Detect which cell encompasses the target text, then output its (x, y) center coordinate. 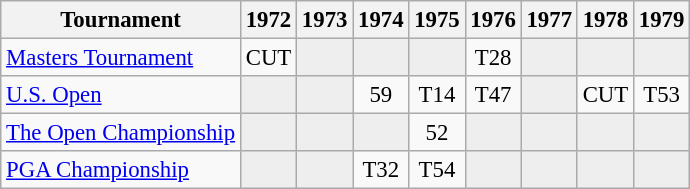
PGA Championship (121, 170)
1974 (381, 20)
T14 (437, 95)
1976 (493, 20)
T28 (493, 58)
1977 (549, 20)
1972 (268, 20)
T47 (493, 95)
T32 (381, 170)
Tournament (121, 20)
1978 (605, 20)
1973 (325, 20)
The Open Championship (121, 133)
1979 (661, 20)
Masters Tournament (121, 58)
52 (437, 133)
59 (381, 95)
1975 (437, 20)
T54 (437, 170)
T53 (661, 95)
U.S. Open (121, 95)
